Find where the given text appears and provide that cell's center as [x, y] coordinate. 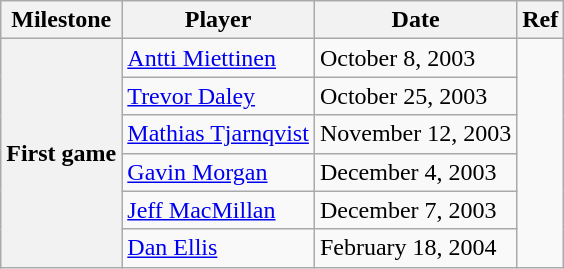
Trevor Daley [218, 96]
Dan Ellis [218, 248]
December 7, 2003 [415, 210]
Gavin Morgan [218, 172]
Antti Miettinen [218, 58]
February 18, 2004 [415, 248]
Player [218, 20]
Milestone [62, 20]
Mathias Tjarnqvist [218, 134]
December 4, 2003 [415, 172]
First game [62, 153]
October 8, 2003 [415, 58]
October 25, 2003 [415, 96]
Jeff MacMillan [218, 210]
November 12, 2003 [415, 134]
Ref [540, 20]
Date [415, 20]
